For the text-containing cell, return its midpoint in [x, y] coordinate format. 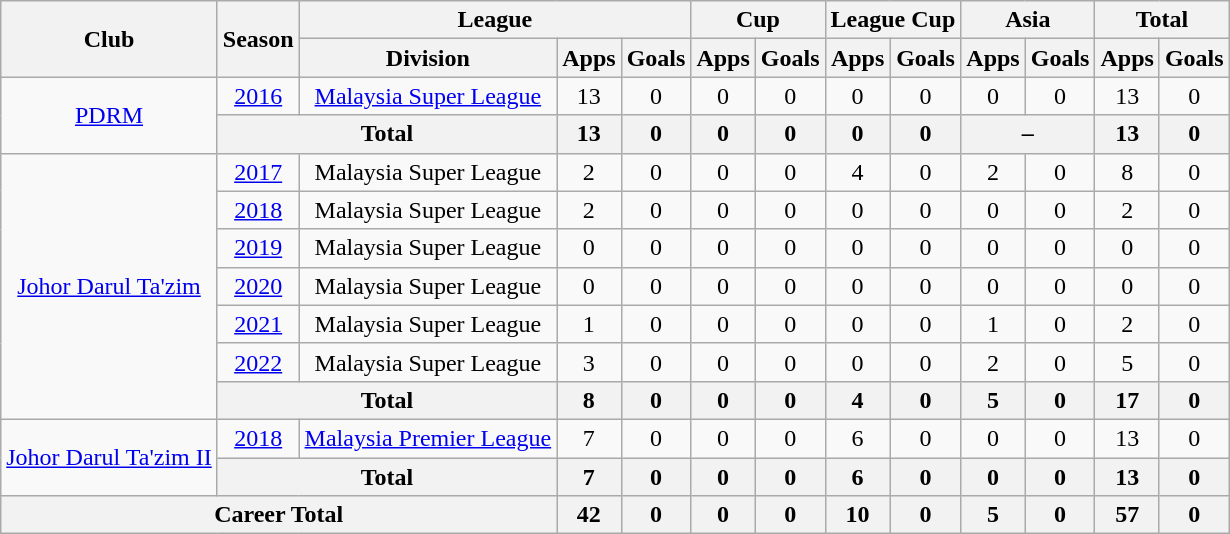
42 [589, 515]
2019 [258, 248]
Malaysia Premier League [428, 438]
2020 [258, 286]
League [495, 20]
Johor Darul Ta'zim II [110, 457]
Season [258, 39]
57 [1127, 515]
2016 [258, 96]
– [1028, 134]
Johor Darul Ta'zim [110, 286]
Division [428, 58]
PDRM [110, 115]
2021 [258, 324]
10 [858, 515]
3 [589, 362]
Career Total [279, 515]
Club [110, 39]
2022 [258, 362]
17 [1127, 400]
Asia [1028, 20]
Cup [758, 20]
2017 [258, 172]
League Cup [893, 20]
